Extract the [X, Y] coordinate from the center of the cell holding the provided text.  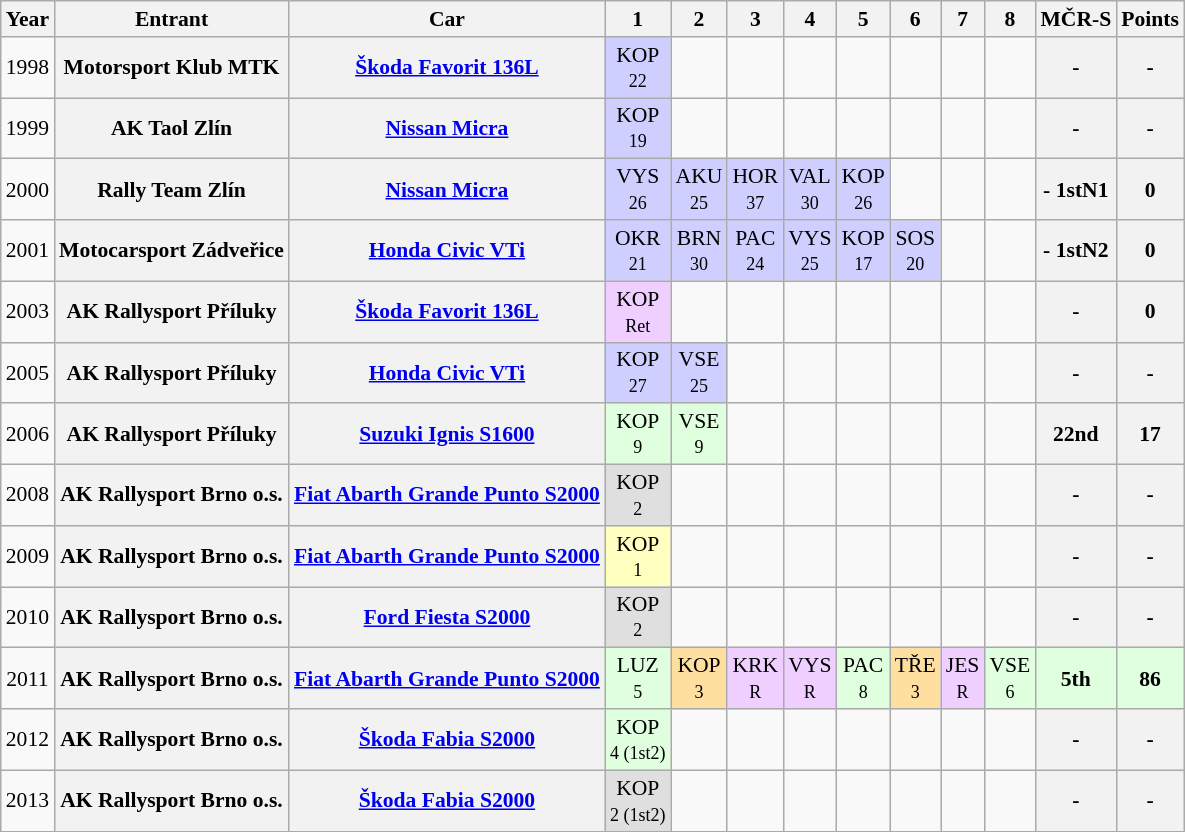
Rally Team Zlín [172, 190]
2000 [28, 190]
KOP19 [638, 128]
17 [1150, 434]
Motocarsport Zádveřice [172, 250]
KOP22 [638, 68]
2006 [28, 434]
MČR-S [1076, 19]
SOS20 [916, 250]
VAL30 [810, 190]
- 1stN1 [1076, 190]
Year [28, 19]
2010 [28, 618]
Suzuki Ignis S1600 [447, 434]
VSE6 [1010, 678]
KOP27 [638, 372]
JESR [963, 678]
AKU25 [700, 190]
KOP17 [862, 250]
2009 [28, 556]
PAC8 [862, 678]
2013 [28, 800]
1998 [28, 68]
VSE9 [700, 434]
1 [638, 19]
LUZ5 [638, 678]
KOP1 [638, 556]
VYS25 [810, 250]
PAC24 [755, 250]
KOP3 [700, 678]
VSE25 [700, 372]
Car [447, 19]
2 [700, 19]
8 [1010, 19]
2011 [28, 678]
22nd [1076, 434]
KOP2 (1st2) [638, 800]
Ford Fiesta S2000 [447, 618]
2012 [28, 740]
3 [755, 19]
HOR37 [755, 190]
Motorsport Klub MTK [172, 68]
KOP4 (1st2) [638, 740]
OKR21 [638, 250]
Entrant [172, 19]
2005 [28, 372]
BRN30 [700, 250]
AK Taol Zlín [172, 128]
TŘE3 [916, 678]
KRKR [755, 678]
2003 [28, 312]
KOP26 [862, 190]
86 [1150, 678]
4 [810, 19]
5 [862, 19]
VYS26 [638, 190]
KOP9 [638, 434]
1999 [28, 128]
6 [916, 19]
- 1stN2 [1076, 250]
KOPRet [638, 312]
5th [1076, 678]
7 [963, 19]
2001 [28, 250]
2008 [28, 496]
VYSR [810, 678]
Points [1150, 19]
